Locate the cell with the specified text and output its [X, Y] center coordinate. 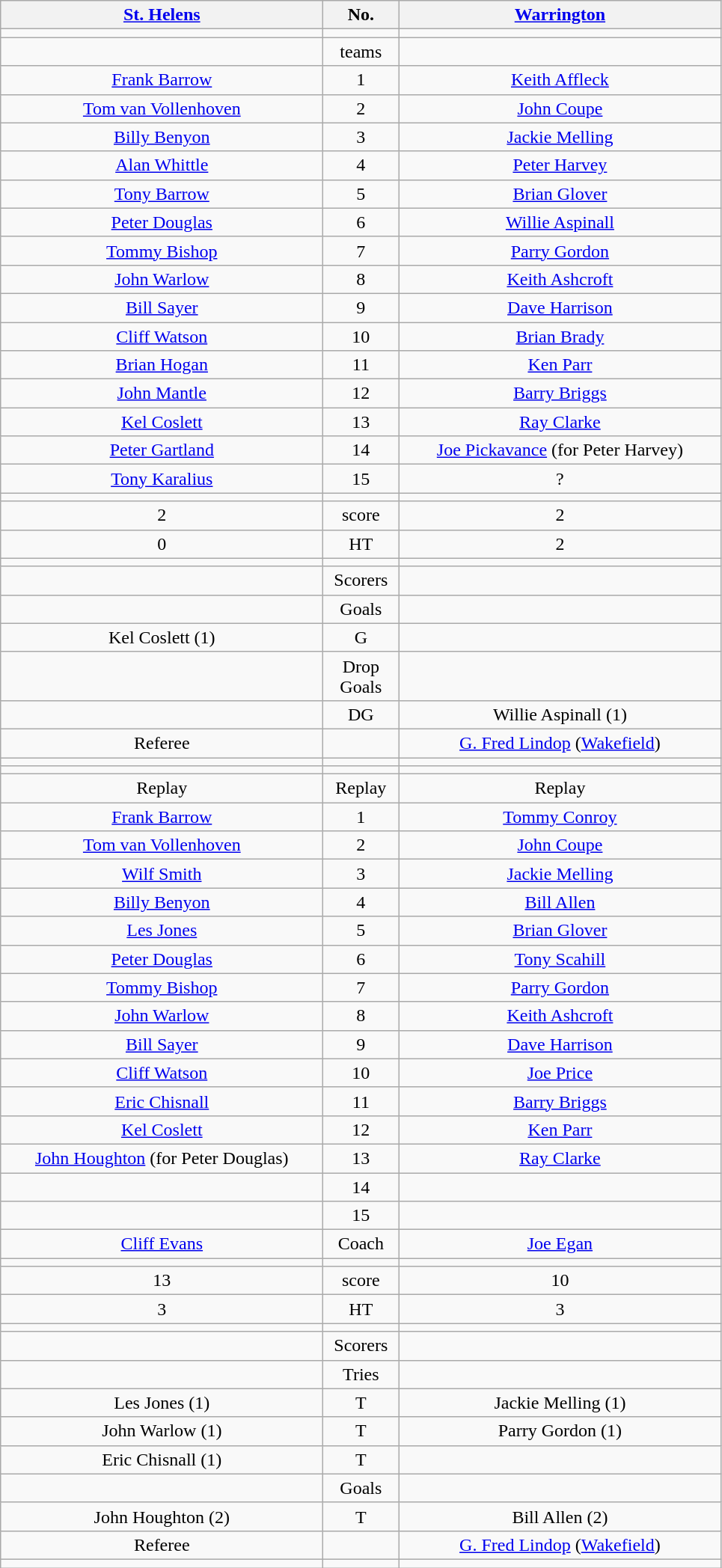
Peter Gartland [162, 450]
Joe Pickavance (for Peter Harvey) [560, 450]
Les Jones [162, 931]
Bill Allen [560, 902]
teams [361, 52]
Tommy Conroy [560, 817]
Brian Brady [560, 336]
Jackie Melling (1) [560, 1403]
Wilf Smith [162, 874]
John Mantle [162, 393]
Joe Price [560, 1073]
Les Jones (1) [162, 1403]
Brian Hogan [162, 365]
Tony Barrow [162, 194]
0 [162, 544]
Drop Goals [361, 676]
John Houghton (for Peter Douglas) [162, 1158]
Bill Allen (2) [560, 1516]
Peter Harvey [560, 165]
No. [361, 15]
Parry Gordon (1) [560, 1431]
Cliff Evans [162, 1244]
Tries [361, 1374]
Willie Aspinall [560, 222]
Willie Aspinall (1) [560, 714]
Tony Scahill [560, 959]
? [560, 479]
Eric Chisnall [162, 1101]
Keith Affleck [560, 80]
Warrington [560, 15]
G [361, 637]
Alan Whittle [162, 165]
Kel Coslett (1) [162, 637]
Joe Egan [560, 1244]
DG [361, 714]
St. Helens [162, 15]
John Houghton (2) [162, 1516]
Tony Karalius [162, 479]
John Warlow (1) [162, 1431]
Eric Chisnall (1) [162, 1460]
Coach [361, 1244]
